Return (x, y) of the center of cell containing provided text 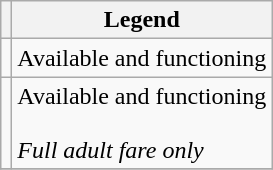
Available and functioningFull adult fare only (142, 123)
Legend (142, 20)
Available and functioning (142, 58)
